Scan for the cell matching the given text and deliver its [x, y] coordinate at center. 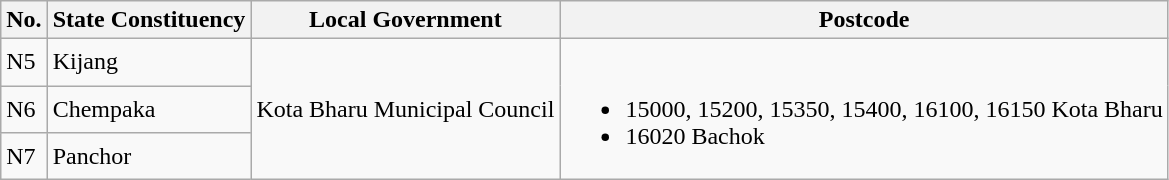
N6 [24, 110]
Local Government [406, 20]
Panchor [149, 156]
N7 [24, 156]
Chempaka [149, 110]
Postcode [864, 20]
Kota Bharu Municipal Council [406, 109]
No. [24, 20]
State Constituency [149, 20]
15000, 15200, 15350, 15400, 16100, 16150 Kota Bharu16020 Bachok [864, 109]
Kijang [149, 62]
N5 [24, 62]
